Search for the cell housing the specified text and yield its (x, y) center coordinate. 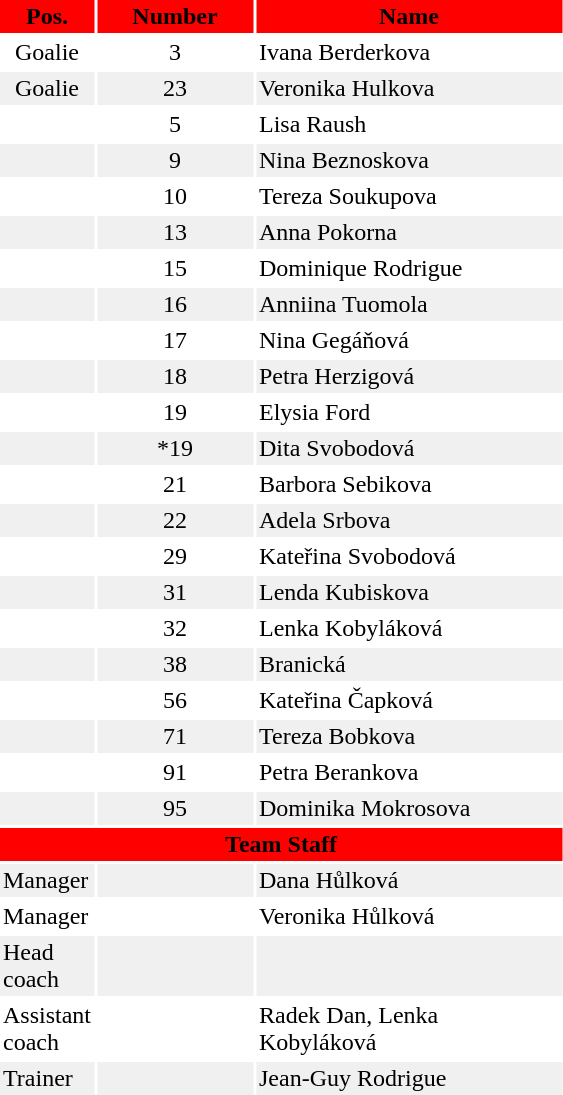
Kateřina Čapková (409, 700)
Petra Berankova (409, 772)
Barbora Sebikova (409, 484)
Dominique Rodrigue (409, 268)
38 (175, 664)
Anniina Tuomola (409, 304)
Assistant coach (47, 1029)
Ivana Berderkova (409, 52)
Tereza Soukupova (409, 196)
Branická (409, 664)
29 (175, 556)
Kateřina Svobodová (409, 556)
Lisa Raush (409, 124)
Radek Dan, Lenka Kobyláková (409, 1029)
Lenda Kubiskova (409, 592)
19 (175, 412)
32 (175, 628)
Dana Hůlková (409, 880)
*19 (175, 448)
16 (175, 304)
5 (175, 124)
18 (175, 376)
15 (175, 268)
3 (175, 52)
Veronika Hůlková (409, 916)
Adela Srbova (409, 520)
Lenka Kobyláková (409, 628)
95 (175, 808)
Team Staff (281, 844)
Veronika Hulkova (409, 88)
Tereza Bobkova (409, 736)
17 (175, 340)
Number (175, 16)
Nina Gegáňová (409, 340)
Anna Pokorna (409, 232)
Pos. (47, 16)
Trainer (47, 1078)
13 (175, 232)
91 (175, 772)
9 (175, 160)
10 (175, 196)
Petra Herzigová (409, 376)
Nina Beznoskova (409, 160)
56 (175, 700)
21 (175, 484)
Dominika Mokrosova (409, 808)
Head coach (47, 966)
Jean-Guy Rodrigue (409, 1078)
31 (175, 592)
Name (409, 16)
Elysia Ford (409, 412)
23 (175, 88)
Dita Svobodová (409, 448)
71 (175, 736)
22 (175, 520)
